Pinpoint the cell where the given text exists, returning its (X, Y) midpoint coordinate. 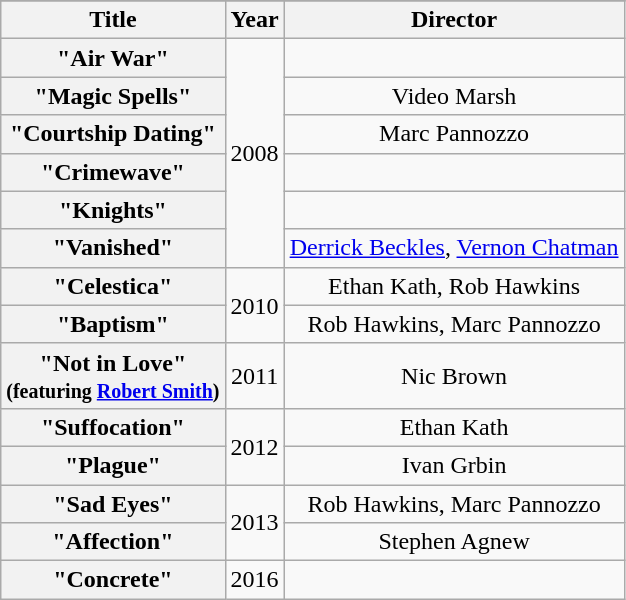
2008 (254, 153)
"Knights" (113, 210)
"Suffocation" (113, 427)
Stephen Agnew (454, 542)
"Celestica" (113, 286)
2013 (254, 522)
"Affection" (113, 542)
Title (113, 20)
"Concrete" (113, 580)
"Air War" (113, 58)
2016 (254, 580)
2012 (254, 446)
"Magic Spells" (113, 96)
"Crimewave" (113, 172)
Ethan Kath (454, 427)
Video Marsh (454, 96)
"Sad Eyes" (113, 503)
"Vanished" (113, 248)
Marc Pannozzo (454, 134)
"Plague" (113, 465)
"Baptism" (113, 324)
Ethan Kath, Rob Hawkins (454, 286)
"Courtship Dating" (113, 134)
2011 (254, 376)
2010 (254, 305)
Director (454, 20)
"Not in Love"(featuring Robert Smith) (113, 376)
Nic Brown (454, 376)
Year (254, 20)
Ivan Grbin (454, 465)
Derrick Beckles, Vernon Chatman (454, 248)
